Return the [X, Y] coordinate for the center point of the cell that contains the specified text.  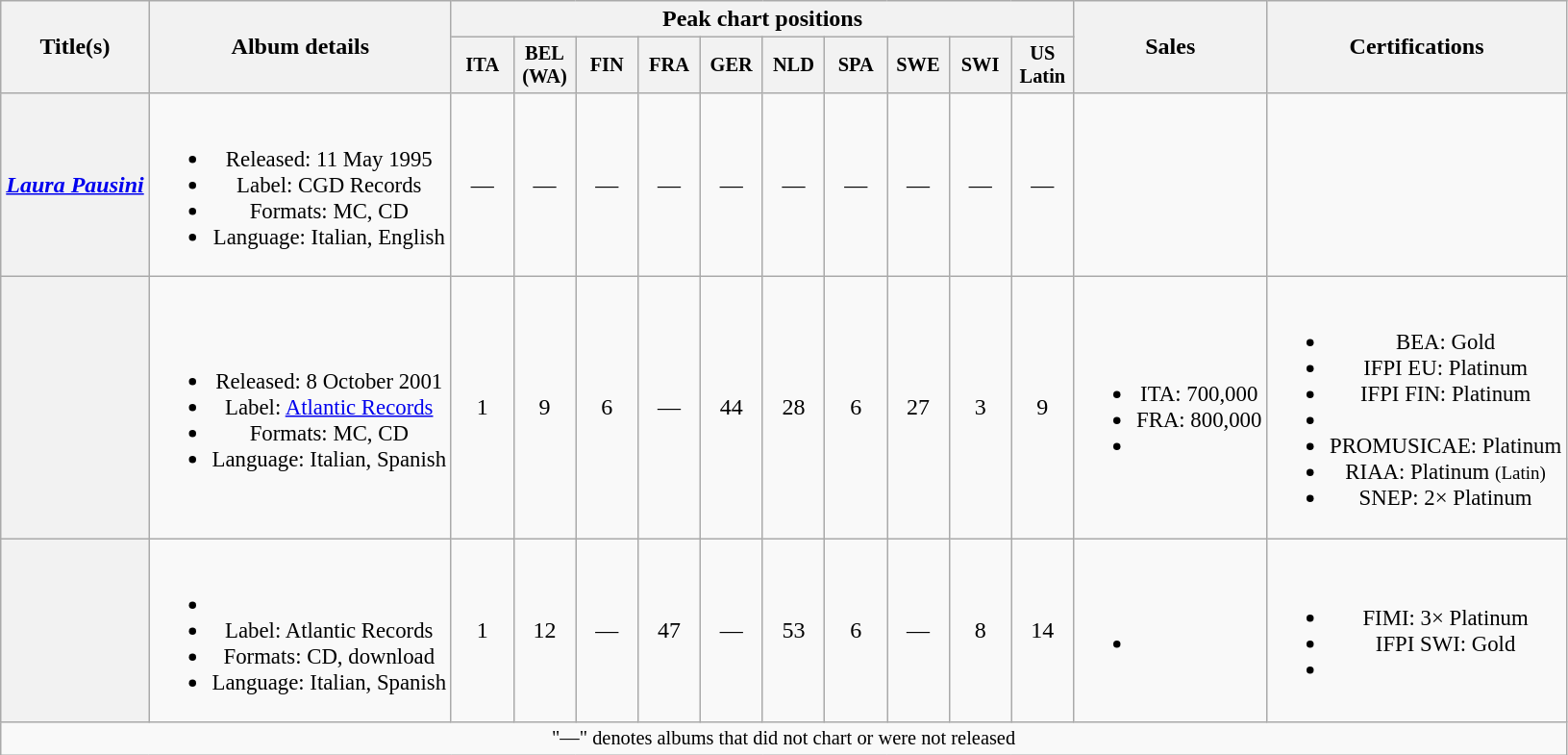
8 [981, 631]
Peak chart positions [761, 19]
FIMI: 3× PlatinumIFPI SWI: Gold [1417, 631]
47 [669, 631]
SPA [856, 65]
BEA: GoldIFPI EU: PlatinumIFPI FIN: PlatinumPROMUSICAE: PlatinumRIAA: Platinum (Latin)SNEP: 2× Platinum [1417, 408]
ITA: 700,000FRA: 800,000 [1171, 408]
Certifications [1417, 47]
Released: 8 October 2001Label: Atlantic RecordsFormats: MC, CDLanguage: Italian, Spanish [300, 408]
SWE [919, 65]
Label: Atlantic RecordsFormats: CD, downloadLanguage: Italian, Spanish [300, 631]
USLatin [1042, 65]
Title(s) [75, 47]
Sales [1171, 47]
14 [1042, 631]
3 [981, 408]
44 [731, 408]
Laura Pausini [75, 185]
Released: 11 May 1995Label: CGD RecordsFormats: MC, CDLanguage: Italian, English [300, 185]
27 [919, 408]
FRA [669, 65]
12 [544, 631]
GER [731, 65]
ITA [483, 65]
53 [794, 631]
FIN [608, 65]
28 [794, 408]
BEL(WA) [544, 65]
NLD [794, 65]
"—" denotes albums that did not chart or were not released [784, 739]
Album details [300, 47]
SWI [981, 65]
